Find where the given text appears and provide that cell's center as (X, Y) coordinate. 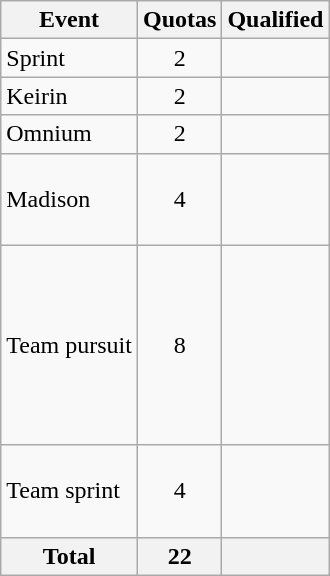
Omnium (70, 134)
Total (70, 556)
Sprint (70, 58)
8 (179, 345)
Qualified (276, 20)
Team pursuit (70, 345)
Quotas (179, 20)
Madison (70, 199)
22 (179, 556)
Keirin (70, 96)
Team sprint (70, 491)
Event (70, 20)
